Determine the [X, Y] coordinate at the center of the cell enclosing the given text.  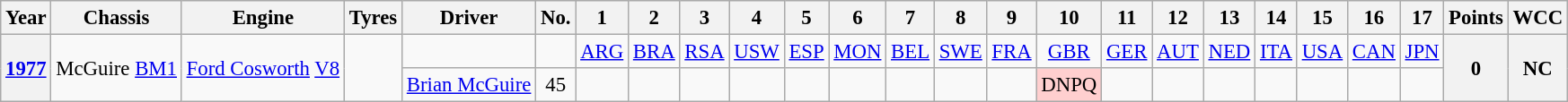
Brian McGuire [469, 85]
DNPQ [1069, 85]
13 [1229, 18]
BRA [654, 52]
6 [858, 18]
8 [961, 18]
JPN [1423, 52]
GER [1127, 52]
1 [602, 18]
FRA [1011, 52]
McGuire BM1 [117, 68]
Driver [469, 18]
Year [26, 18]
GBR [1069, 52]
12 [1178, 18]
16 [1374, 18]
Engine [262, 18]
45 [556, 85]
ITA [1277, 52]
5 [806, 18]
Tyres [373, 18]
2 [654, 18]
WCC [1537, 18]
15 [1322, 18]
BEL [911, 52]
17 [1423, 18]
USW [756, 52]
MON [858, 52]
11 [1127, 18]
SWE [961, 52]
No. [556, 18]
1977 [26, 68]
Ford Cosworth V8 [262, 68]
Points [1476, 18]
CAN [1374, 52]
10 [1069, 18]
Chassis [117, 18]
AUT [1178, 52]
0 [1476, 68]
4 [756, 18]
7 [911, 18]
14 [1277, 18]
USA [1322, 52]
NC [1537, 68]
ESP [806, 52]
RSA [704, 52]
9 [1011, 18]
ARG [602, 52]
3 [704, 18]
NED [1229, 52]
